Detect which cell encompasses the target text, then output its (x, y) center coordinate. 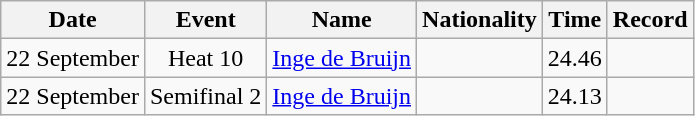
Record (650, 20)
Semifinal 2 (205, 96)
Time (574, 20)
24.13 (574, 96)
Event (205, 20)
24.46 (574, 58)
Nationality (480, 20)
Date (73, 20)
Name (342, 20)
Heat 10 (205, 58)
